Pinpoint the cell where the given text exists, returning its (x, y) midpoint coordinate. 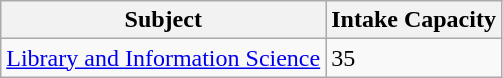
Subject (164, 20)
Intake Capacity (414, 20)
35 (414, 58)
Library and Information Science (164, 58)
